Pinpoint the cell where the given text exists, returning its [X, Y] midpoint coordinate. 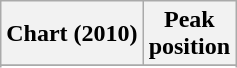
Chart (2010) [72, 34]
Peakposition [189, 34]
